For the text-containing cell, return its midpoint in (x, y) coordinate format. 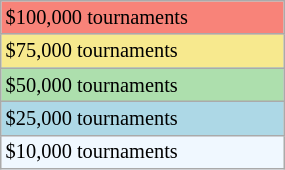
$25,000 tournaments (142, 118)
$10,000 tournaments (142, 152)
$75,000 tournaments (142, 51)
$50,000 tournaments (142, 85)
$100,000 tournaments (142, 17)
